Locate the cell with the specified text and output its (x, y) center coordinate. 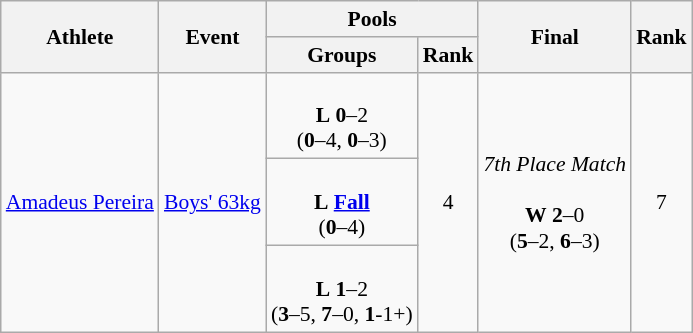
Pools (372, 19)
L 0–2(0–4, 0–3) (342, 116)
Amadeus Pereira (80, 202)
7th Place MatchW 2–0(5–2, 6–3) (554, 202)
Final (554, 36)
L Fall(0–4) (342, 202)
L 1–2(3–5, 7–0, 1-1+) (342, 290)
Athlete (80, 36)
7 (662, 202)
Groups (342, 55)
Event (212, 36)
Boys' 63kg (212, 202)
4 (448, 202)
